Output the (x, y) coordinate of the center of the cell containing the given text.  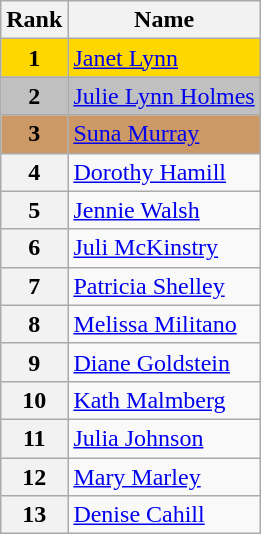
Jennie Walsh (164, 210)
Mary Marley (164, 477)
4 (34, 172)
Melissa Militano (164, 324)
6 (34, 248)
13 (34, 515)
Julie Lynn Holmes (164, 96)
3 (34, 134)
Julia Johnson (164, 438)
Diane Goldstein (164, 362)
Patricia Shelley (164, 286)
12 (34, 477)
10 (34, 400)
11 (34, 438)
Suna Murray (164, 134)
Kath Malmberg (164, 400)
1 (34, 58)
Denise Cahill (164, 515)
Name (164, 20)
Juli McKinstry (164, 248)
9 (34, 362)
Dorothy Hamill (164, 172)
Janet Lynn (164, 58)
2 (34, 96)
5 (34, 210)
Rank (34, 20)
8 (34, 324)
7 (34, 286)
